Search for the cell housing the specified text and yield its (x, y) center coordinate. 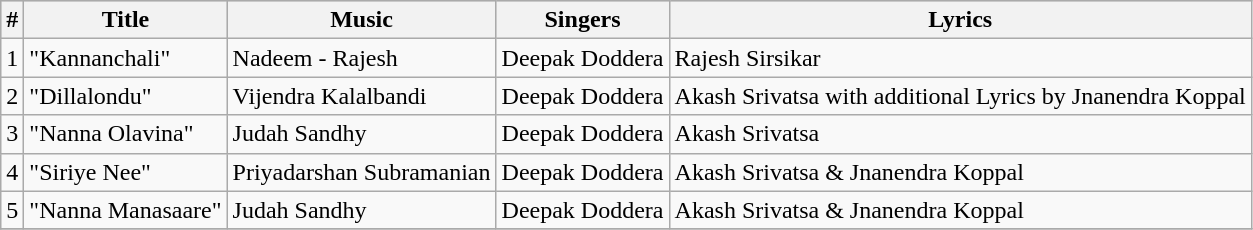
"Kannanchali" (126, 58)
Priyadarshan Subramanian (362, 172)
5 (12, 210)
4 (12, 172)
"Nanna Olavina" (126, 134)
"Dillalondu" (126, 96)
Singers (582, 20)
Vijendra Kalalbandi (362, 96)
Music (362, 20)
"Nanna Manasaare" (126, 210)
Akash Srivatsa with additional Lyrics by Jnanendra Koppal (960, 96)
"Siriye Nee" (126, 172)
Rajesh Sirsikar (960, 58)
Akash Srivatsa (960, 134)
3 (12, 134)
Title (126, 20)
Nadeem - Rajesh (362, 58)
# (12, 20)
Lyrics (960, 20)
2 (12, 96)
1 (12, 58)
